Capture the cell that displays the provided text and extract its [x, y] central coordinate. 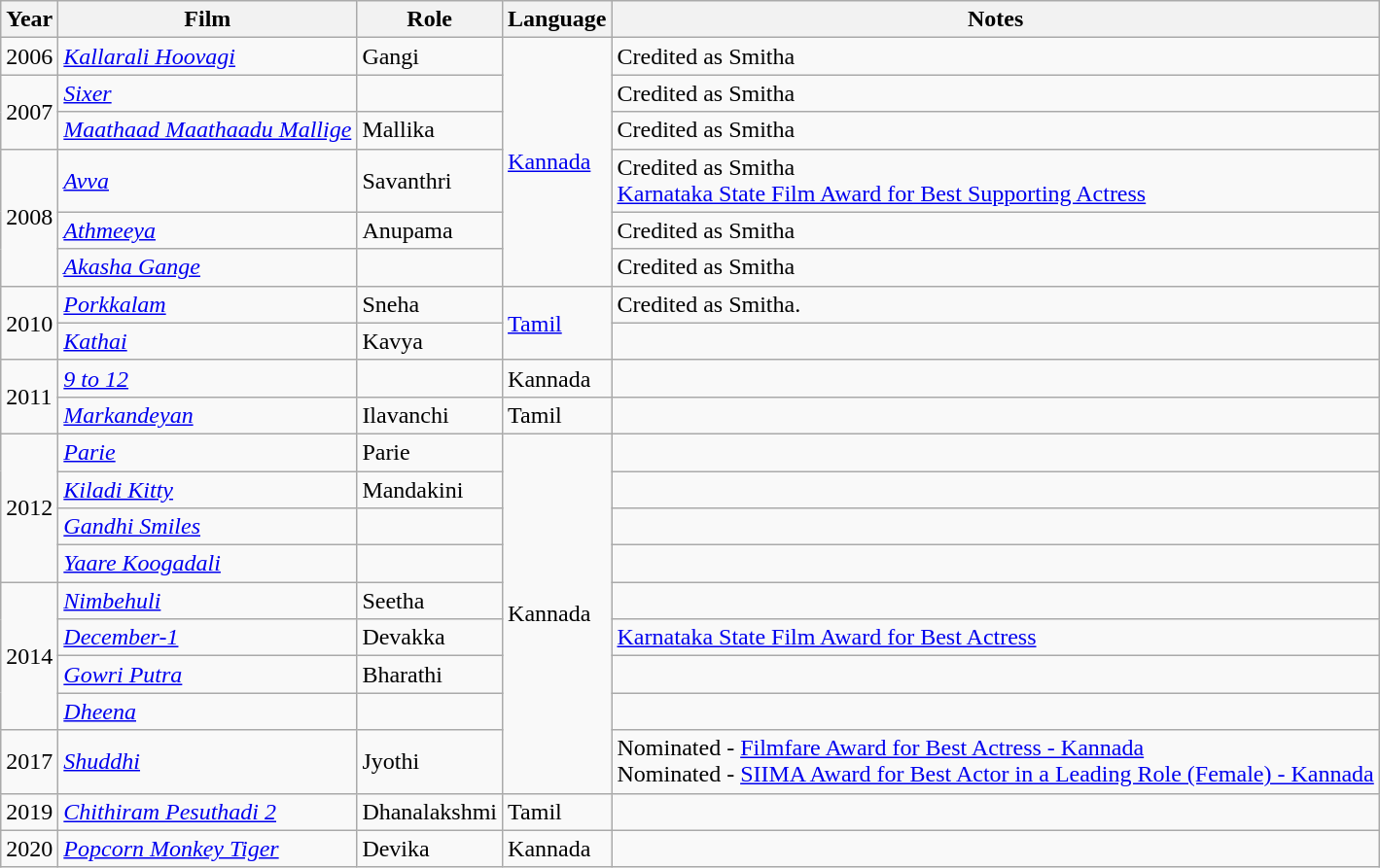
Markandeyan [208, 415]
Year [29, 19]
Karnataka State Film Award for Best Actress [996, 638]
Avva [208, 181]
2006 [29, 56]
Gowri Putra [208, 675]
Savanthri [430, 181]
Notes [996, 19]
Kathai [208, 341]
2017 [29, 762]
Gandhi Smiles [208, 527]
Film [208, 19]
Anupama [430, 230]
Devika [430, 849]
Kallarali Hoovagi [208, 56]
9 to 12 [208, 378]
Popcorn Monkey Tiger [208, 849]
2008 [29, 218]
Language [557, 19]
2011 [29, 397]
Mallika [430, 130]
Maathaad Maathaadu Mallige [208, 130]
2020 [29, 849]
Seetha [430, 601]
Role [430, 19]
Devakka [430, 638]
Jyothi [430, 762]
Dhanalakshmi [430, 812]
Mandakini [430, 489]
Ilavanchi [430, 415]
Sixer [208, 93]
Gangi [430, 56]
2007 [29, 112]
Yaare Koogadali [208, 564]
2019 [29, 812]
Akasha Gange [208, 267]
Shuddhi [208, 762]
Credited as SmithaKarnataka State Film Award for Best Supporting Actress [996, 181]
Sneha [430, 304]
Credited as Smitha. [996, 304]
Athmeeya [208, 230]
Dheena [208, 712]
2012 [29, 507]
Porkkalam [208, 304]
Kavya [430, 341]
Nimbehuli [208, 601]
Bharathi [430, 675]
2014 [29, 656]
Chithiram Pesuthadi 2 [208, 812]
Kiladi Kitty [208, 489]
December-1 [208, 638]
Nominated - Filmfare Award for Best Actress - KannadaNominated - SIIMA Award for Best Actor in a Leading Role (Female) - Kannada [996, 762]
2010 [29, 323]
